Identify which cell holds the provided text, then report its [x, y] central coordinate. 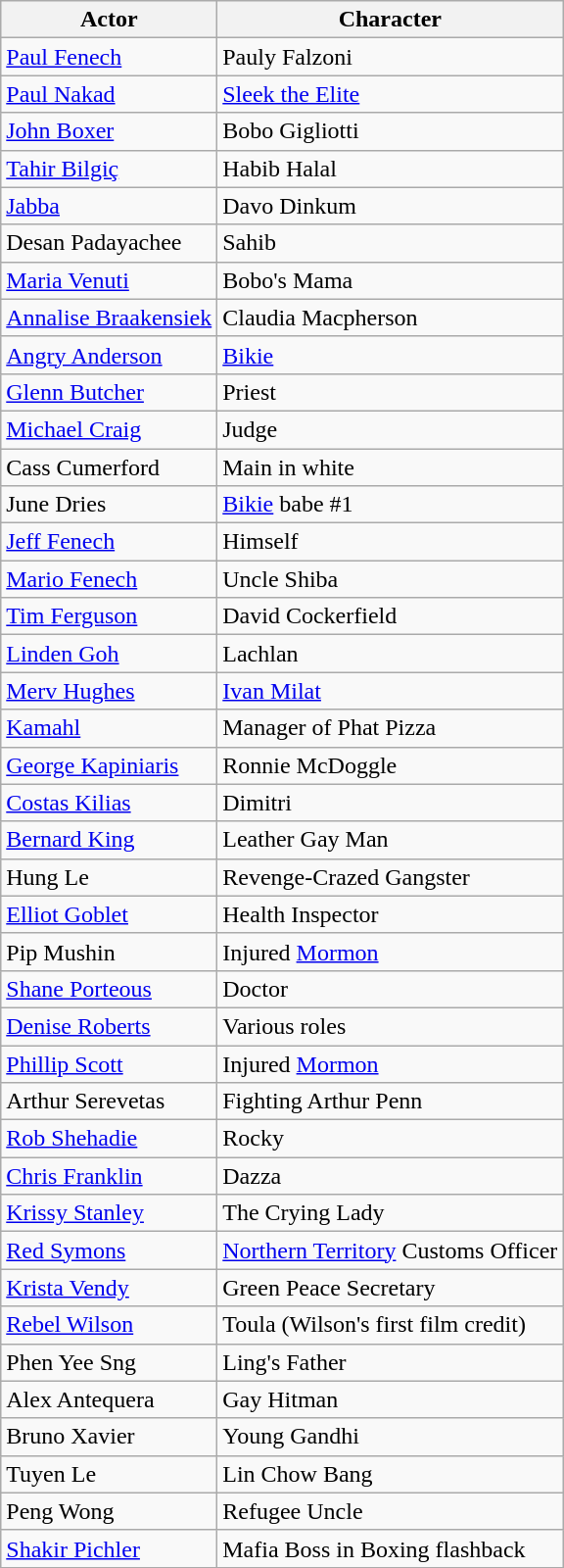
Character [390, 20]
Doctor [390, 989]
Lachlan [390, 654]
Glenn Butcher [110, 392]
Claudia Macpherson [390, 318]
Uncle Shiba [390, 579]
Davo Dinkum [390, 206]
Bobo's Mama [390, 280]
Kamahl [110, 728]
Refugee Uncle [390, 1511]
John Boxer [110, 131]
Lin Chow Bang [390, 1474]
Denise Roberts [110, 1026]
Health Inspector [390, 914]
June Dries [110, 505]
Maria Venuti [110, 280]
Elliot Goblet [110, 914]
Paul Nakad [110, 94]
Hung Le [110, 877]
Pauly Falzoni [390, 57]
Young Gandhi [390, 1437]
David Cockerfield [390, 616]
Bruno Xavier [110, 1437]
Sahib [390, 243]
Ivan Milat [390, 691]
Ronnie McDoggle [390, 765]
Krissy Stanley [110, 1213]
Red Symons [110, 1250]
George Kapiniaris [110, 765]
Jabba [110, 206]
Desan Padayachee [110, 243]
Actor [110, 20]
Priest [390, 392]
Shane Porteous [110, 989]
Manager of Phat Pizza [390, 728]
Krista Vendy [110, 1288]
Northern Territory Customs Officer [390, 1250]
Peng Wong [110, 1511]
The Crying Lady [390, 1213]
Tuyen Le [110, 1474]
Rebel Wilson [110, 1325]
Phillip Scott [110, 1063]
Shakir Pichler [110, 1548]
Himself [390, 542]
Rob Shehadie [110, 1139]
Merv Hughes [110, 691]
Bikie babe #1 [390, 505]
Paul Fenech [110, 57]
Phen Yee Sng [110, 1362]
Habib Halal [390, 169]
Dazza [390, 1176]
Pip Mushin [110, 952]
Angry Anderson [110, 355]
Revenge-Crazed Gangster [390, 877]
Bikie [390, 355]
Green Peace Secretary [390, 1288]
Mafia Boss in Boxing flashback [390, 1548]
Mario Fenech [110, 579]
Bobo Gigliotti [390, 131]
Tahir Bilgiç [110, 169]
Toula (Wilson's first film credit) [390, 1325]
Jeff Fenech [110, 542]
Costas Kilias [110, 803]
Leather Gay Man [390, 840]
Judge [390, 429]
Linden Goh [110, 654]
Michael Craig [110, 429]
Gay Hitman [390, 1399]
Cass Cumerford [110, 467]
Alex Antequera [110, 1399]
Bernard King [110, 840]
Rocky [390, 1139]
Arthur Serevetas [110, 1102]
Ling's Father [390, 1362]
Main in white [390, 467]
Sleek the Elite [390, 94]
Fighting Arthur Penn [390, 1102]
Dimitri [390, 803]
Chris Franklin [110, 1176]
Tim Ferguson [110, 616]
Annalise Braakensiek [110, 318]
Various roles [390, 1026]
